Pinpoint the cell where the given text exists, returning its [X, Y] midpoint coordinate. 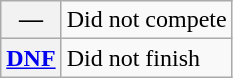
DNF [31, 58]
— [31, 20]
Did not compete [146, 20]
Did not finish [146, 58]
